Detect which cell encompasses the target text, then output its (x, y) center coordinate. 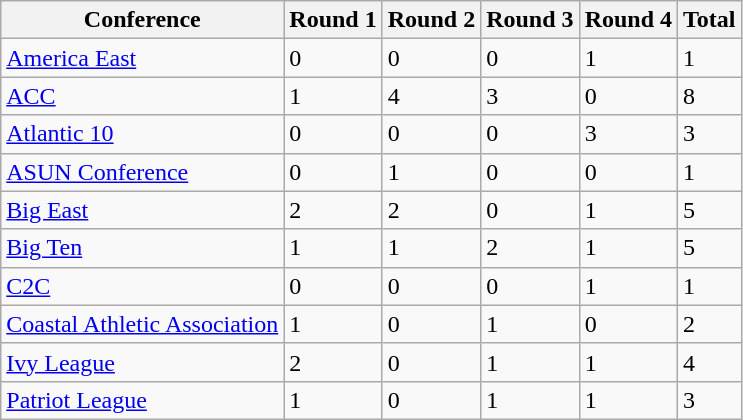
Round 2 (431, 20)
ACC (142, 96)
ASUN Conference (142, 172)
Ivy League (142, 362)
8 (710, 96)
C2C (142, 286)
Round 1 (333, 20)
Total (710, 20)
Conference (142, 20)
Big Ten (142, 248)
Patriot League (142, 400)
Round 4 (628, 20)
Round 3 (530, 20)
America East (142, 58)
Coastal Athletic Association (142, 324)
Big East (142, 210)
Atlantic 10 (142, 134)
